Extract the (X, Y) coordinate from the center of the cell holding the provided text.  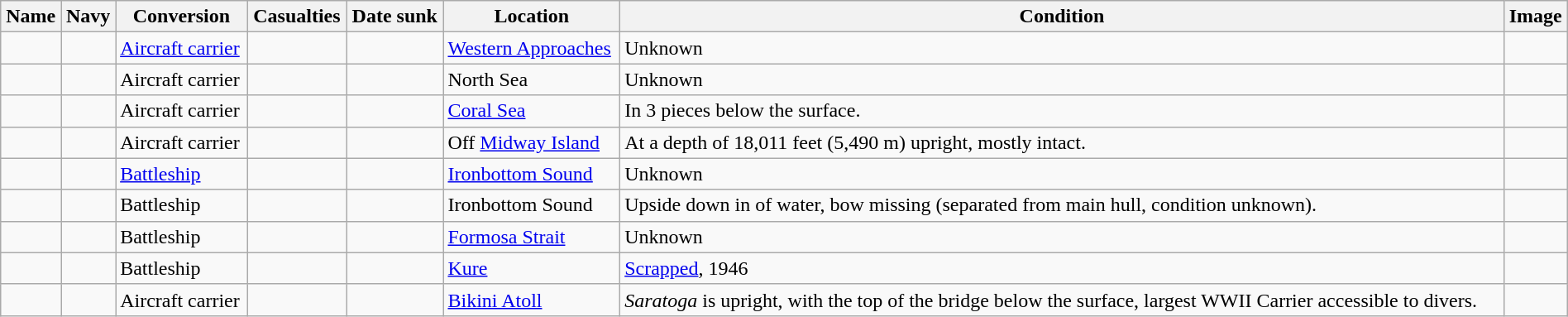
Bikini Atoll (532, 300)
Off Midway Island (532, 142)
North Sea (532, 79)
Scrapped, 1946 (1062, 268)
In 3 pieces below the surface. (1062, 111)
Kure (532, 268)
Navy (88, 17)
Image (1535, 17)
Condition (1062, 17)
Casualties (296, 17)
At a depth of 18,011 feet (5,490 m) upright, mostly intact. (1062, 142)
Coral Sea (532, 111)
Conversion (182, 17)
Location (532, 17)
Date sunk (395, 17)
Formosa Strait (532, 237)
Western Approaches (532, 48)
Upside down in of water, bow missing (separated from main hull, condition unknown). (1062, 205)
Saratoga is upright, with the top of the bridge below the surface, largest WWII Carrier accessible to divers. (1062, 300)
Name (31, 17)
